Detect which cell encompasses the target text, then output its [x, y] center coordinate. 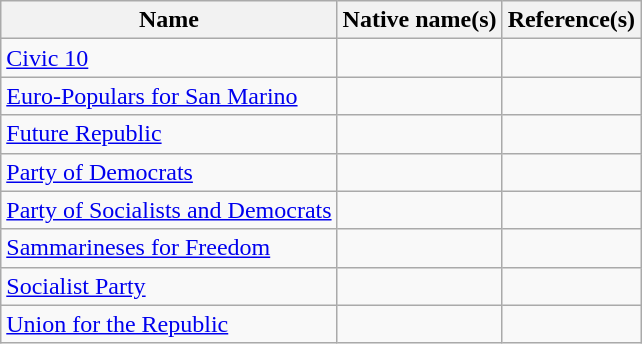
Future Republic [169, 134]
Euro-Populars for San Marino [169, 96]
Socialist Party [169, 286]
Reference(s) [572, 20]
Native name(s) [420, 20]
Civic 10 [169, 58]
Sammarineses for Freedom [169, 248]
Union for the Republic [169, 324]
Party of Democrats [169, 172]
Name [169, 20]
Party of Socialists and Democrats [169, 210]
